Locate the cell with the specified text and output its [x, y] center coordinate. 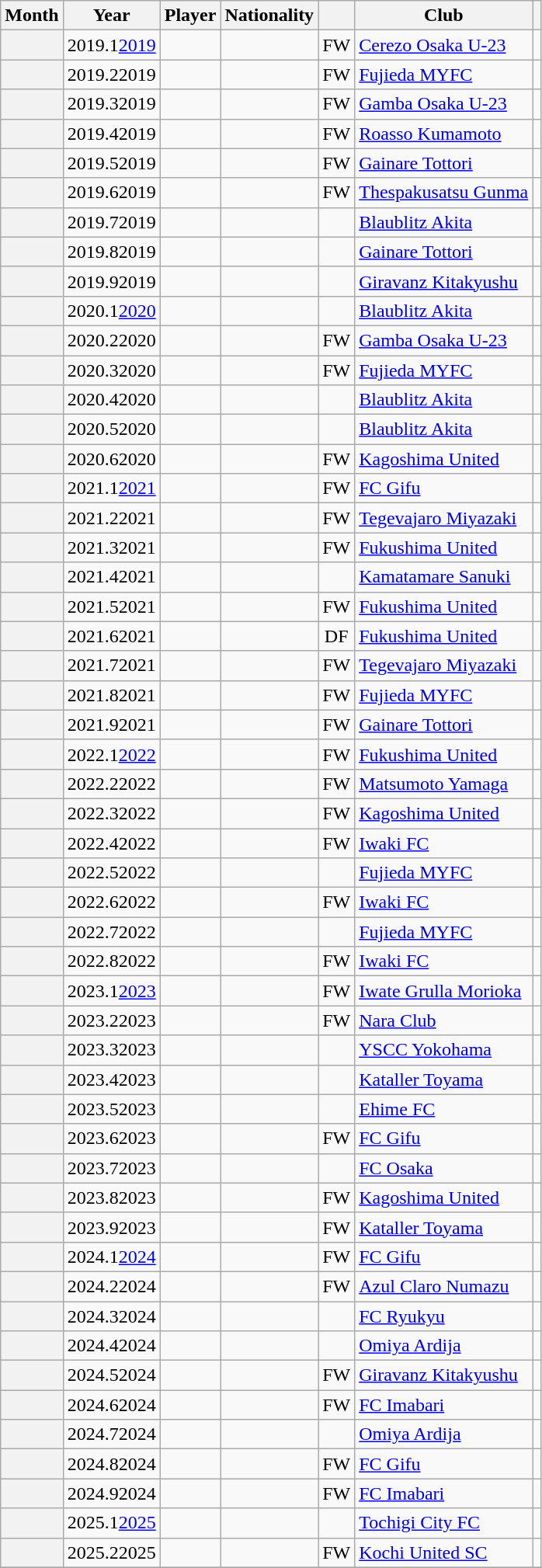
2023.52023 [112, 1109]
2020.32020 [112, 370]
2022.82022 [112, 961]
Ehime FC [444, 1109]
2019.62019 [112, 193]
2024.12024 [112, 1257]
2022.22022 [112, 784]
2023.72023 [112, 1168]
2021.62021 [112, 636]
2021.52021 [112, 607]
2021.42021 [112, 577]
2019.32019 [112, 104]
2019.92019 [112, 281]
2023.82023 [112, 1198]
2020.52020 [112, 429]
2019.72019 [112, 222]
2024.82024 [112, 1464]
2021.32021 [112, 548]
2019.22019 [112, 75]
2023.92023 [112, 1227]
2022.12022 [112, 754]
2024.52024 [112, 1375]
Nationality [269, 16]
2025.22025 [112, 1552]
Year [112, 16]
2024.92024 [112, 1493]
2024.62024 [112, 1405]
2021.72021 [112, 666]
Nara Club [444, 1020]
2019.52019 [112, 163]
Cerezo Osaka U-23 [444, 45]
DF [337, 636]
Month [32, 16]
Kamatamare Sanuki [444, 577]
2023.62023 [112, 1139]
2025.12025 [112, 1523]
Matsumoto Yamaga [444, 784]
2024.22024 [112, 1286]
2024.72024 [112, 1434]
Roasso Kumamoto [444, 134]
2022.62022 [112, 902]
Iwate Grulla Morioka [444, 991]
2021.12021 [112, 488]
2021.92021 [112, 725]
Tochigi City FC [444, 1523]
Player [190, 16]
2019.82019 [112, 252]
2020.62020 [112, 459]
2024.32024 [112, 1316]
Kochi United SC [444, 1552]
2021.22021 [112, 518]
2022.52022 [112, 873]
FC Ryukyu [444, 1316]
FC Osaka [444, 1168]
2023.22023 [112, 1020]
2022.42022 [112, 843]
2024.42024 [112, 1346]
2020.12020 [112, 311]
2021.82021 [112, 695]
2023.32023 [112, 1050]
2020.22020 [112, 340]
2022.72022 [112, 932]
2019.42019 [112, 134]
Thespakusatsu Gunma [444, 193]
2022.32022 [112, 813]
Club [444, 16]
2023.12023 [112, 991]
2023.42023 [112, 1080]
2020.42020 [112, 400]
Azul Claro Numazu [444, 1286]
2019.12019 [112, 45]
YSCC Yokohama [444, 1050]
